Output the (x, y) coordinate of the center of the cell containing the given text.  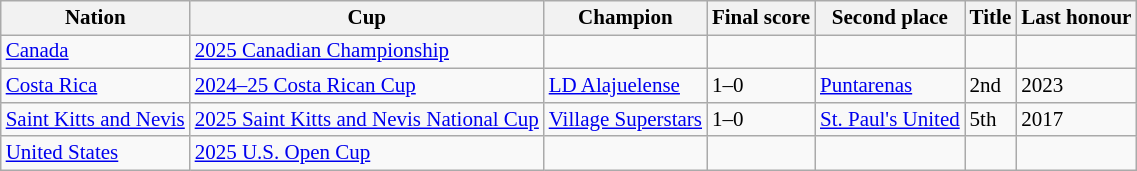
2nd (991, 86)
Puntarenas (890, 86)
Cup (367, 18)
Final score (761, 18)
Saint Kitts and Nevis (96, 119)
Title (991, 18)
Champion (626, 18)
Canada (96, 52)
St. Paul's United (890, 119)
2023 (1076, 86)
Nation (96, 18)
5th (991, 119)
2025 U.S. Open Cup (367, 153)
United States (96, 153)
2017 (1076, 119)
Costa Rica (96, 86)
LD Alajuelense (626, 86)
Second place (890, 18)
2025 Saint Kitts and Nevis National Cup (367, 119)
Last honour (1076, 18)
2025 Canadian Championship (367, 52)
2024–25 Costa Rican Cup (367, 86)
Village Superstars (626, 119)
